Output the [X, Y] coordinate of the center of the cell containing the given text.  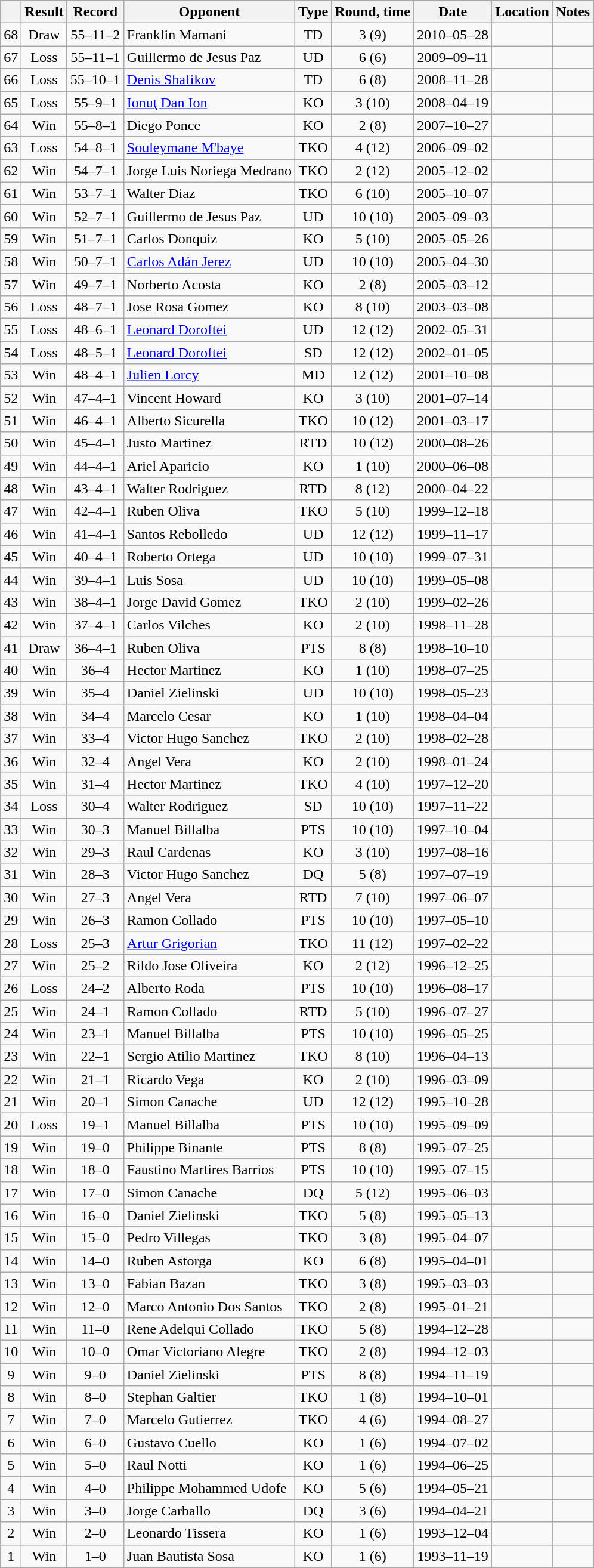
5 (12) [373, 1193]
Juan Bautista Sosa [209, 1556]
48 [11, 489]
27 [11, 965]
19–0 [95, 1147]
1994–10–01 [453, 1397]
23–1 [95, 1034]
56 [11, 307]
Marco Antonio Dos Santos [209, 1306]
36 [11, 761]
2001–03–17 [453, 421]
1995–10–28 [453, 1102]
1998–02–28 [453, 739]
Jorge Luis Noriega Medrano [209, 171]
Jose Rosa Gomez [209, 307]
30 [11, 897]
Ionuţ Dan Ion [209, 103]
Sergio Atilio Martinez [209, 1057]
Rene Adelqui Collado [209, 1329]
61 [11, 193]
1999–02–26 [453, 602]
65 [11, 103]
27–3 [95, 897]
1 [11, 1556]
1995–06–03 [453, 1193]
35–4 [95, 693]
63 [11, 148]
2010–05–28 [453, 35]
1999–05–08 [453, 579]
55–11–2 [95, 35]
47 [11, 511]
1994–06–25 [453, 1465]
26–3 [95, 920]
39–4–1 [95, 579]
31–4 [95, 784]
Gustavo Cuello [209, 1443]
16 [11, 1215]
8 (12) [373, 489]
2008–11–28 [453, 80]
28 [11, 943]
Franklin Mamani [209, 35]
2005–09–03 [453, 216]
24–2 [95, 988]
Ruben Astorga [209, 1261]
46 [11, 534]
14–0 [95, 1261]
53 [11, 375]
55–8–1 [95, 125]
4–0 [95, 1488]
2005–03–12 [453, 285]
9 [11, 1374]
10–0 [95, 1351]
35 [11, 784]
49–7–1 [95, 285]
Leonardo Tissera [209, 1533]
30–4 [95, 807]
1998–05–23 [453, 693]
8 [11, 1397]
2 [11, 1533]
1993–11–19 [453, 1556]
55–11–1 [95, 57]
2005–12–02 [453, 171]
52 [11, 398]
1999–11–17 [453, 534]
Result [44, 12]
50 [11, 443]
33–4 [95, 739]
Alberto Roda [209, 988]
11 [11, 1329]
2–0 [95, 1533]
1997–05–10 [453, 920]
1995–07–25 [453, 1147]
37 [11, 739]
34–4 [95, 716]
Rildo Jose Oliveira [209, 965]
3–0 [95, 1511]
1994–12–03 [453, 1351]
1998–07–25 [453, 671]
47–4–1 [95, 398]
Marcelo Cesar [209, 716]
5 [11, 1465]
41–4–1 [95, 534]
42 [11, 625]
2006–09–02 [453, 148]
Luis Sosa [209, 579]
29 [11, 920]
39 [11, 693]
32 [11, 852]
Carlos Vilches [209, 625]
14 [11, 1261]
Jorge Carballo [209, 1511]
51–7–1 [95, 239]
24 [11, 1034]
53–7–1 [95, 193]
Santos Rebolledo [209, 534]
17–0 [95, 1193]
2000–04–22 [453, 489]
1997–11–22 [453, 807]
2009–09–11 [453, 57]
25–2 [95, 965]
Raul Cardenas [209, 852]
Record [95, 12]
1994–04–21 [453, 1511]
18 [11, 1170]
2002–01–05 [453, 353]
1995–04–01 [453, 1261]
4 (6) [373, 1420]
1996–04–13 [453, 1057]
2002–05–31 [453, 330]
30–3 [95, 829]
1995–09–09 [453, 1125]
1996–07–27 [453, 1011]
45–4–1 [95, 443]
46–4–1 [95, 421]
1996–08–17 [453, 988]
28–3 [95, 875]
1994–08–27 [453, 1420]
1998–11–28 [453, 625]
1995–01–21 [453, 1306]
Philippe Mohammed Udofe [209, 1488]
12 [11, 1306]
4 (12) [373, 148]
13 [11, 1283]
Raul Notti [209, 1465]
3 (6) [373, 1511]
48–7–1 [95, 307]
55–10–1 [95, 80]
2007–10–27 [453, 125]
48–6–1 [95, 330]
11–0 [95, 1329]
7 (10) [373, 897]
1999–07–31 [453, 557]
40 [11, 671]
38 [11, 716]
1997–06–07 [453, 897]
Philippe Binante [209, 1147]
55–9–1 [95, 103]
Walter Diaz [209, 193]
44–4–1 [95, 466]
Alberto Sicurella [209, 421]
6 [11, 1443]
38–4–1 [95, 602]
2003–03–08 [453, 307]
64 [11, 125]
2005–04–30 [453, 261]
1996–12–25 [453, 965]
13–0 [95, 1283]
Notes [573, 12]
19 [11, 1147]
Ariel Aparicio [209, 466]
1997–08–16 [453, 852]
24–1 [95, 1011]
1998–04–04 [453, 716]
8–0 [95, 1397]
67 [11, 57]
3 (9) [373, 35]
1994–05–21 [453, 1488]
37–4–1 [95, 625]
Julien Lorcy [209, 375]
Ricardo Vega [209, 1079]
12–0 [95, 1306]
22–1 [95, 1057]
3 [11, 1511]
55 [11, 330]
1994–12–28 [453, 1329]
5 (6) [373, 1488]
1999–12–18 [453, 511]
1997–12–20 [453, 784]
11 (12) [373, 943]
1994–11–19 [453, 1374]
48–4–1 [95, 375]
Carlos Adán Jerez [209, 261]
1 (8) [373, 1397]
34 [11, 807]
4 (10) [373, 784]
Souleymane M'baye [209, 148]
2000–08–26 [453, 443]
Type [314, 12]
17 [11, 1193]
43 [11, 602]
Location [522, 12]
44 [11, 579]
36–4 [95, 671]
Carlos Donquiz [209, 239]
57 [11, 285]
29–3 [95, 852]
16–0 [95, 1215]
15 [11, 1238]
Stephan Galtier [209, 1397]
41 [11, 647]
54 [11, 353]
43–4–1 [95, 489]
5–0 [95, 1465]
22 [11, 1079]
2001–10–08 [453, 375]
7 [11, 1420]
1995–04–07 [453, 1238]
25–3 [95, 943]
1997–10–04 [453, 829]
Opponent [209, 12]
48–5–1 [95, 353]
1994–07–02 [453, 1443]
15–0 [95, 1238]
33 [11, 829]
25 [11, 1011]
6–0 [95, 1443]
1998–10–10 [453, 647]
19–1 [95, 1125]
45 [11, 557]
7–0 [95, 1420]
51 [11, 421]
60 [11, 216]
26 [11, 988]
31 [11, 875]
1996–05–25 [453, 1034]
Date [453, 12]
6 (6) [373, 57]
2001–07–14 [453, 398]
42–4–1 [95, 511]
2005–10–07 [453, 193]
MD [314, 375]
1993–12–04 [453, 1533]
1996–03–09 [453, 1079]
1998–01–24 [453, 761]
21 [11, 1102]
Roberto Ortega [209, 557]
Fabian Bazan [209, 1283]
Artur Grigorian [209, 943]
10 [11, 1351]
Marcelo Gutierrez [209, 1420]
52–7–1 [95, 216]
54–8–1 [95, 148]
1–0 [95, 1556]
Faustino Martires Barrios [209, 1170]
23 [11, 1057]
1995–03–03 [453, 1283]
2000–06–08 [453, 466]
1997–07–19 [453, 875]
50–7–1 [95, 261]
21–1 [95, 1079]
Vincent Howard [209, 398]
Norberto Acosta [209, 285]
58 [11, 261]
36–4–1 [95, 647]
18–0 [95, 1170]
1995–07–15 [453, 1170]
Justo Martinez [209, 443]
1997–02–22 [453, 943]
20 [11, 1125]
32–4 [95, 761]
2005–05–26 [453, 239]
9–0 [95, 1374]
2008–04–19 [453, 103]
59 [11, 239]
54–7–1 [95, 171]
62 [11, 171]
68 [11, 35]
Omar Victoriano Alegre [209, 1351]
4 [11, 1488]
66 [11, 80]
1995–05–13 [453, 1215]
6 (10) [373, 193]
Diego Ponce [209, 125]
Jorge David Gomez [209, 602]
Denis Shafikov [209, 80]
20–1 [95, 1102]
Round, time [373, 12]
Pedro Villegas [209, 1238]
40–4–1 [95, 557]
49 [11, 466]
